Return the (X, Y) coordinate for the center point of the cell that contains the specified text.  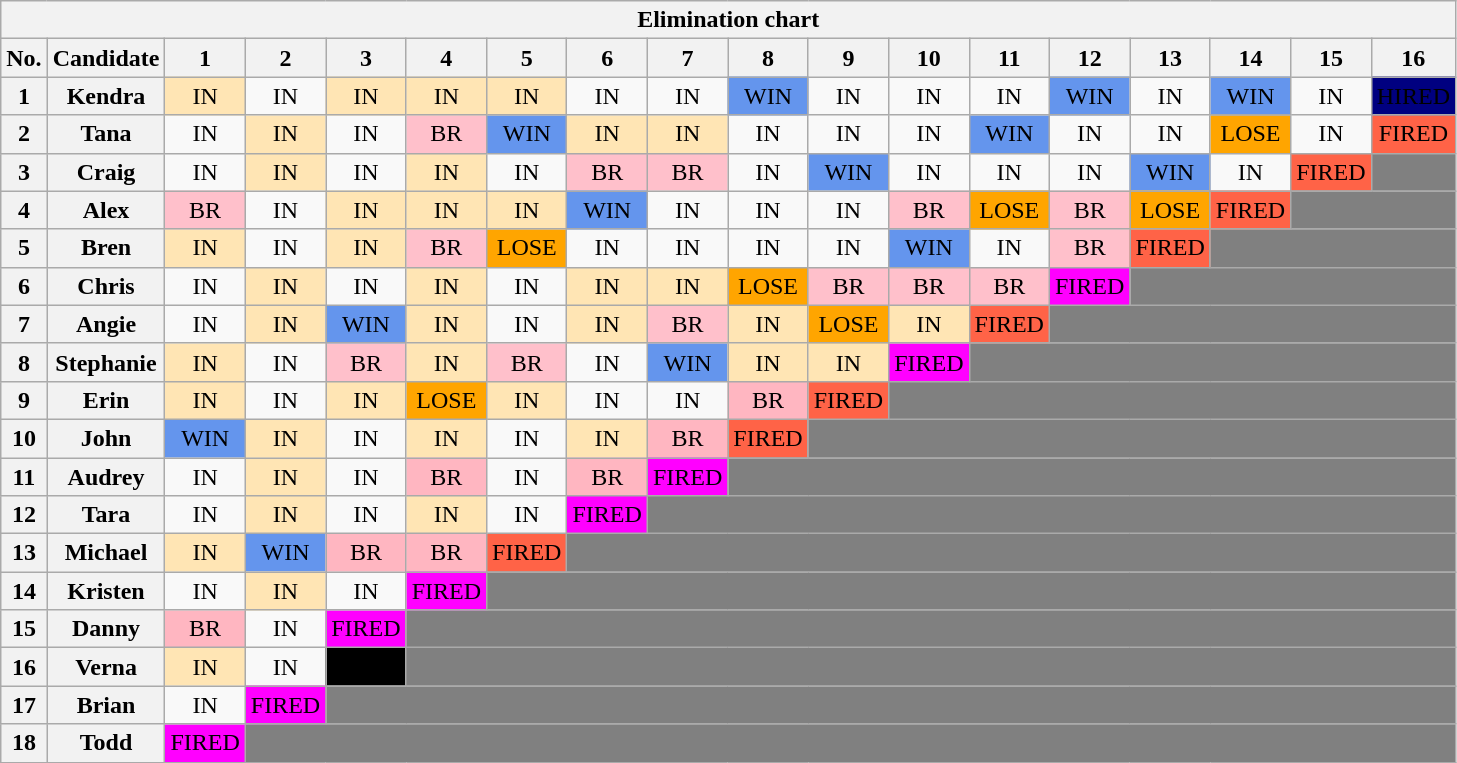
Erin (106, 400)
Verna (106, 667)
No. (24, 58)
Alex (106, 210)
Kendra (106, 96)
HIRED (1413, 96)
Brian (106, 705)
Angie (106, 324)
Chris (106, 286)
Bren (106, 248)
John (106, 438)
Tara (106, 515)
Elimination chart (728, 20)
Candidate (106, 58)
18 (24, 743)
Tana (106, 134)
Kristen (106, 591)
Stephanie (106, 362)
Audrey (106, 477)
Michael (106, 553)
QUIT (366, 667)
Craig (106, 172)
17 (24, 705)
Danny (106, 629)
Todd (106, 743)
